Extract the (X, Y) coordinate from the center of the cell holding the provided text.  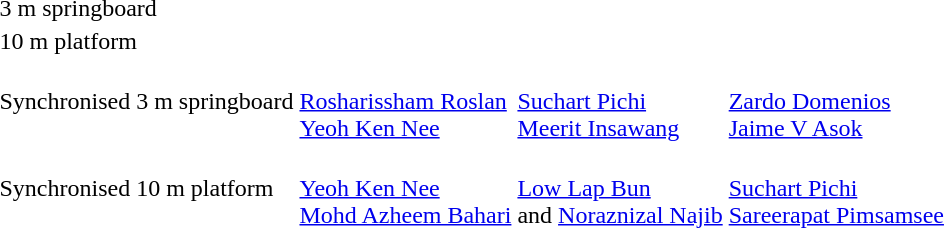
Rosharissham RoslanYeoh Ken Nee (406, 101)
Suchart PichiMeerit Insawang (620, 101)
